Determine the [X, Y] coordinate at the center of the cell enclosing the given text.  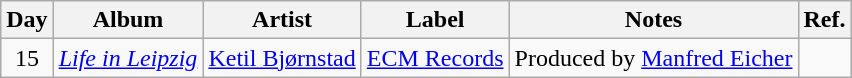
Ketil Bjørnstad [282, 58]
Produced by Manfred Eicher [654, 58]
15 [27, 58]
Artist [282, 20]
Album [128, 20]
Label [435, 20]
Ref. [824, 20]
Notes [654, 20]
ECM Records [435, 58]
Day [27, 20]
Life in Leipzig [128, 58]
